Detect which cell encompasses the target text, then output its [X, Y] center coordinate. 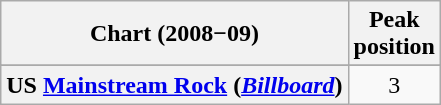
Chart (2008−09) [174, 34]
Peakposition [394, 34]
US Mainstream Rock (Billboard) [174, 85]
3 [394, 85]
